Search for the cell housing the specified text and yield its (x, y) center coordinate. 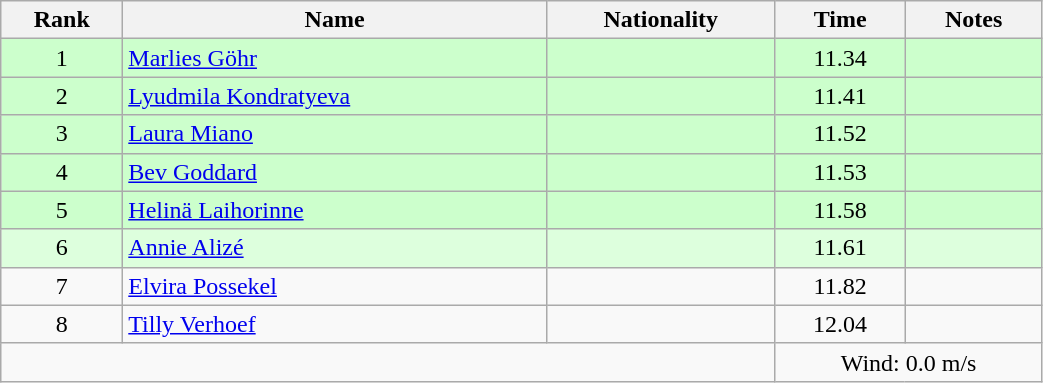
2 (62, 96)
Lyudmila Kondratyeva (335, 96)
5 (62, 210)
3 (62, 134)
Elvira Possekel (335, 286)
12.04 (840, 324)
4 (62, 172)
11.34 (840, 58)
Tilly Verhoef (335, 324)
11.53 (840, 172)
11.52 (840, 134)
1 (62, 58)
11.58 (840, 210)
Time (840, 20)
Rank (62, 20)
Marlies Göhr (335, 58)
Nationality (660, 20)
Bev Goddard (335, 172)
Helinä Laihorinne (335, 210)
11.82 (840, 286)
Annie Alizé (335, 248)
Name (335, 20)
8 (62, 324)
6 (62, 248)
Wind: 0.0 m/s (908, 362)
11.41 (840, 96)
7 (62, 286)
Laura Miano (335, 134)
Notes (974, 20)
11.61 (840, 248)
